Scan for the cell matching the given text and deliver its [X, Y] coordinate at center. 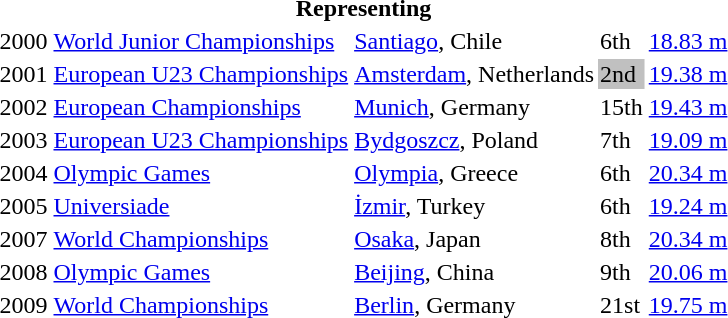
Beijing, China [474, 272]
Universiade [201, 206]
Olympia, Greece [474, 173]
Osaka, Japan [474, 239]
8th [622, 239]
2nd [622, 74]
European Championships [201, 107]
İzmir, Turkey [474, 206]
7th [622, 140]
Santiago, Chile [474, 41]
World Junior Championships [201, 41]
World Championships [201, 239]
9th [622, 272]
15th [622, 107]
Munich, Germany [474, 107]
Bydgoszcz, Poland [474, 140]
Amsterdam, Netherlands [474, 74]
